For the text-containing cell, return its midpoint in (X, Y) coordinate format. 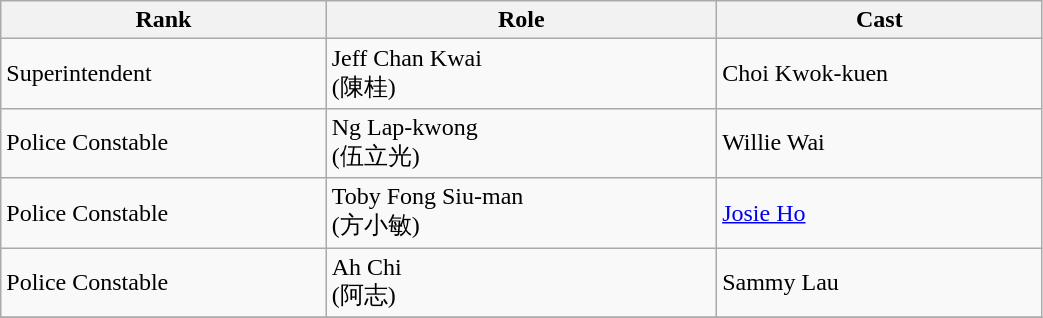
Cast (880, 20)
Rank (164, 20)
Sammy Lau (880, 283)
Josie Ho (880, 213)
Superintendent (164, 74)
Ng Lap-kwong(伍立光) (521, 143)
Willie Wai (880, 143)
Jeff Chan Kwai(陳桂) (521, 74)
Role (521, 20)
Toby Fong Siu-man(方小敏) (521, 213)
Ah Chi(阿志) (521, 283)
Choi Kwok-kuen (880, 74)
